Provide the [x, y] coordinate of the cell's center where the given text is located.  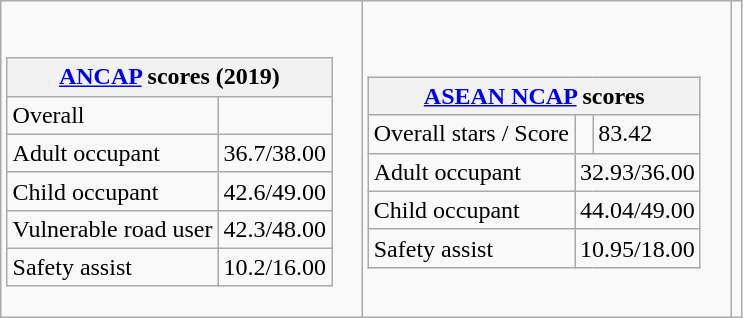
ANCAP scores (2019) [170, 77]
Vulnerable road user [112, 229]
Overall stars / Score [471, 134]
ASEAN NCAP scores Overall stars / Score 83.42 Adult occupant 32.93/36.00 Child occupant 44.04/49.00 Safety assist 10.95/18.00 [546, 159]
42.6/49.00 [275, 191]
ASEAN NCAP scores [534, 96]
32.93/36.00 [638, 172]
Overall [112, 115]
ANCAP scores (2019) Overall Adult occupant 36.7/38.00 Child occupant 42.6/49.00 Vulnerable road user 42.3/48.00 Safety assist 10.2/16.00 [182, 159]
10.95/18.00 [638, 248]
36.7/38.00 [275, 153]
44.04/49.00 [638, 210]
83.42 [646, 134]
10.2/16.00 [275, 267]
42.3/48.00 [275, 229]
